Capture the cell that displays the provided text and extract its [X, Y] central coordinate. 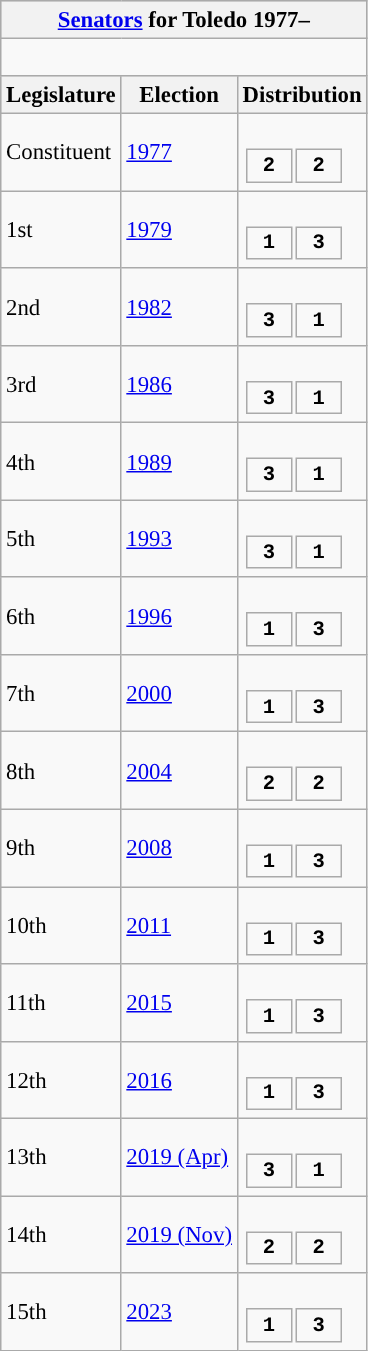
13th [61, 1158]
10th [61, 926]
9th [61, 848]
Legislature [61, 95]
Election [179, 95]
6th [61, 616]
1993 [179, 538]
2nd [61, 306]
7th [61, 694]
Distribution [302, 95]
2023 [179, 1312]
2015 [179, 1002]
14th [61, 1234]
2011 [179, 926]
1986 [179, 384]
15th [61, 1312]
2016 [179, 1080]
8th [61, 770]
1979 [179, 230]
Constituent [61, 152]
11th [61, 1002]
2004 [179, 770]
12th [61, 1080]
2000 [179, 694]
1st [61, 230]
2019 (Nov) [179, 1234]
Senators for Toledo 1977– [184, 20]
1982 [179, 306]
1977 [179, 152]
4th [61, 462]
1996 [179, 616]
2019 (Apr) [179, 1158]
2008 [179, 848]
3rd [61, 384]
5th [61, 538]
1989 [179, 462]
